Find where the given text appears and provide that cell's center as [X, Y] coordinate. 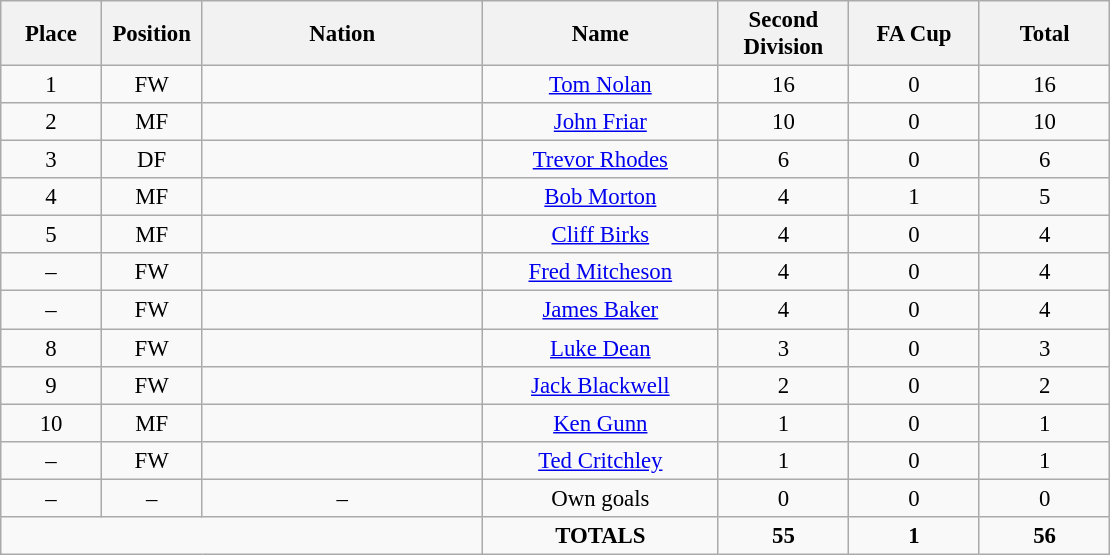
56 [1044, 536]
Bob Morton [601, 197]
8 [52, 348]
9 [52, 385]
Fred Mitcheson [601, 273]
Total [1044, 34]
Name [601, 34]
Tom Nolan [601, 85]
Luke Dean [601, 348]
Ken Gunn [601, 423]
Second Division [784, 34]
Place [52, 34]
TOTALS [601, 536]
James Baker [601, 310]
Jack Blackwell [601, 385]
John Friar [601, 122]
FA Cup [914, 34]
Own goals [601, 498]
Position [152, 34]
Ted Critchley [601, 460]
Nation [342, 34]
Trevor Rhodes [601, 160]
55 [784, 536]
Cliff Birks [601, 235]
DF [152, 160]
